Provide the (x, y) coordinate of the cell's center where the given text is located.  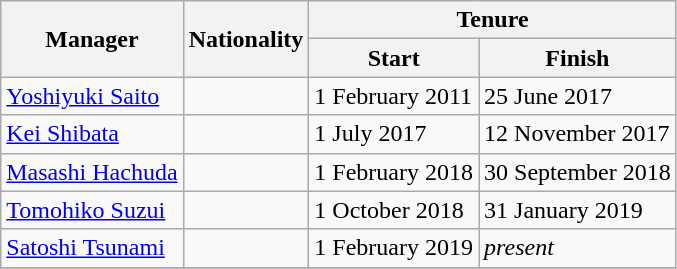
1 July 2017 (394, 134)
12 November 2017 (578, 134)
30 September 2018 (578, 172)
1 February 2018 (394, 172)
25 June 2017 (578, 96)
Tomohiko Suzui (92, 210)
Masashi Hachuda (92, 172)
Manager (92, 39)
31 January 2019 (578, 210)
Start (394, 58)
1 February 2019 (394, 248)
1 October 2018 (394, 210)
Yoshiyuki Saito (92, 96)
Finish (578, 58)
1 February 2011 (394, 96)
Satoshi Tsunami (92, 248)
present (578, 248)
Kei Shibata (92, 134)
Nationality (246, 39)
Tenure (492, 20)
